Capture the cell that displays the provided text and extract its [X, Y] central coordinate. 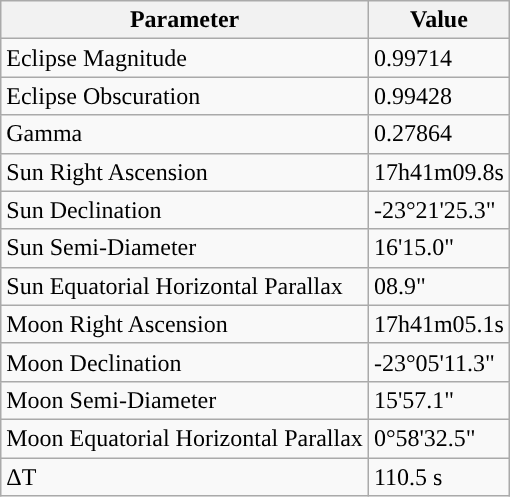
0.99428 [438, 96]
0.99714 [438, 58]
Parameter [185, 20]
Eclipse Magnitude [185, 58]
Sun Right Ascension [185, 172]
Gamma [185, 134]
Sun Semi-Diameter [185, 248]
ΔT [185, 477]
Moon Declination [185, 362]
15'57.1" [438, 400]
08.9" [438, 286]
Sun Declination [185, 210]
Sun Equatorial Horizontal Parallax [185, 286]
-23°05'11.3" [438, 362]
0°58'32.5" [438, 438]
-23°21'25.3" [438, 210]
0.27864 [438, 134]
Moon Semi-Diameter [185, 400]
17h41m09.8s [438, 172]
110.5 s [438, 477]
16'15.0" [438, 248]
Moon Equatorial Horizontal Parallax [185, 438]
Value [438, 20]
Eclipse Obscuration [185, 96]
17h41m05.1s [438, 324]
Moon Right Ascension [185, 324]
